Detect which cell encompasses the target text, then output its [x, y] center coordinate. 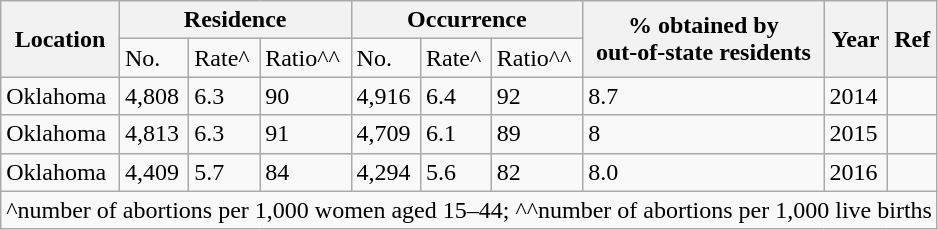
Occurrence [467, 20]
8.0 [704, 172]
Ref [912, 39]
4,409 [154, 172]
91 [306, 134]
% obtained byout-of-state residents [704, 39]
2016 [856, 172]
8 [704, 134]
6.1 [456, 134]
92 [536, 96]
^number of abortions per 1,000 women aged 15–44; ^^number of abortions per 1,000 live births [470, 210]
2014 [856, 96]
5.7 [224, 172]
8.7 [704, 96]
Location [60, 39]
4,813 [154, 134]
84 [306, 172]
82 [536, 172]
4,294 [386, 172]
90 [306, 96]
5.6 [456, 172]
Year [856, 39]
6.4 [456, 96]
4,916 [386, 96]
4,709 [386, 134]
4,808 [154, 96]
Residence [235, 20]
89 [536, 134]
2015 [856, 134]
